Pinpoint the cell where the given text exists, returning its [x, y] midpoint coordinate. 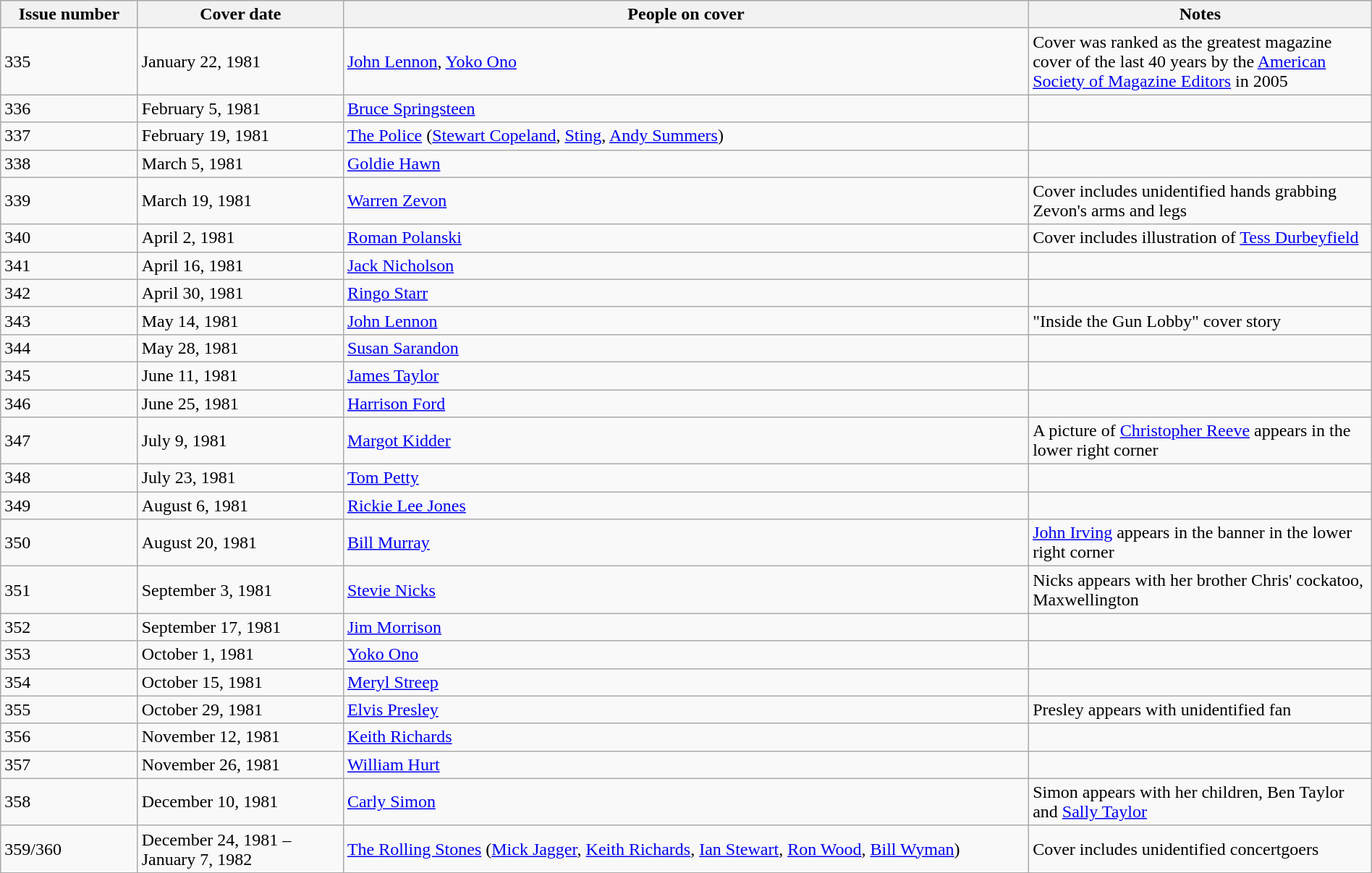
February 5, 1981 [240, 108]
Carly Simon [686, 801]
A picture of Christopher Reeve appears in the lower right corner [1200, 441]
John Lennon [686, 320]
Cover date [240, 14]
November 26, 1981 [240, 765]
357 [69, 765]
358 [69, 801]
"Inside the Gun Lobby" cover story [1200, 320]
Jim Morrison [686, 627]
344 [69, 348]
Nicks appears with her brother Chris' cockatoo, Maxwellington [1200, 590]
Notes [1200, 14]
John Irving appears in the banner in the lower right corner [1200, 542]
350 [69, 542]
August 20, 1981 [240, 542]
Elvis Presley [686, 710]
Tom Petty [686, 478]
Stevie Nicks [686, 590]
339 [69, 201]
March 19, 1981 [240, 201]
December 24, 1981 – January 7, 1982 [240, 849]
September 17, 1981 [240, 627]
Cover includes unidentified concertgoers [1200, 849]
Ringo Starr [686, 293]
September 3, 1981 [240, 590]
August 6, 1981 [240, 506]
335 [69, 61]
359/360 [69, 849]
Cover was ranked as the greatest magazine cover of the last 40 years by the American Society of Magazine Editors in 2005 [1200, 61]
April 16, 1981 [240, 265]
348 [69, 478]
Bruce Springsteen [686, 108]
340 [69, 238]
October 15, 1981 [240, 682]
Yoko Ono [686, 655]
Cover includes illustration of Tess Durbeyfield [1200, 238]
356 [69, 737]
William Hurt [686, 765]
November 12, 1981 [240, 737]
February 19, 1981 [240, 136]
351 [69, 590]
Roman Polanski [686, 238]
Jack Nicholson [686, 265]
Susan Sarandon [686, 348]
354 [69, 682]
336 [69, 108]
James Taylor [686, 375]
342 [69, 293]
355 [69, 710]
March 5, 1981 [240, 163]
April 30, 1981 [240, 293]
January 22, 1981 [240, 61]
341 [69, 265]
346 [69, 403]
353 [69, 655]
June 11, 1981 [240, 375]
The Rolling Stones (Mick Jagger, Keith Richards, Ian Stewart, Ron Wood, Bill Wyman) [686, 849]
Harrison Ford [686, 403]
349 [69, 506]
Simon appears with her children, Ben Taylor and Sally Taylor [1200, 801]
May 14, 1981 [240, 320]
July 9, 1981 [240, 441]
October 1, 1981 [240, 655]
347 [69, 441]
Margot Kidder [686, 441]
Cover includes unidentified hands grabbing Zevon's arms and legs [1200, 201]
People on cover [686, 14]
The Police (Stewart Copeland, Sting, Andy Summers) [686, 136]
Goldie Hawn [686, 163]
December 10, 1981 [240, 801]
May 28, 1981 [240, 348]
July 23, 1981 [240, 478]
Warren Zevon [686, 201]
337 [69, 136]
338 [69, 163]
Rickie Lee Jones [686, 506]
Meryl Streep [686, 682]
345 [69, 375]
October 29, 1981 [240, 710]
April 2, 1981 [240, 238]
Presley appears with unidentified fan [1200, 710]
Bill Murray [686, 542]
352 [69, 627]
Keith Richards [686, 737]
John Lennon, Yoko Ono [686, 61]
343 [69, 320]
Issue number [69, 14]
June 25, 1981 [240, 403]
